For the text-containing cell, return its midpoint in [X, Y] coordinate format. 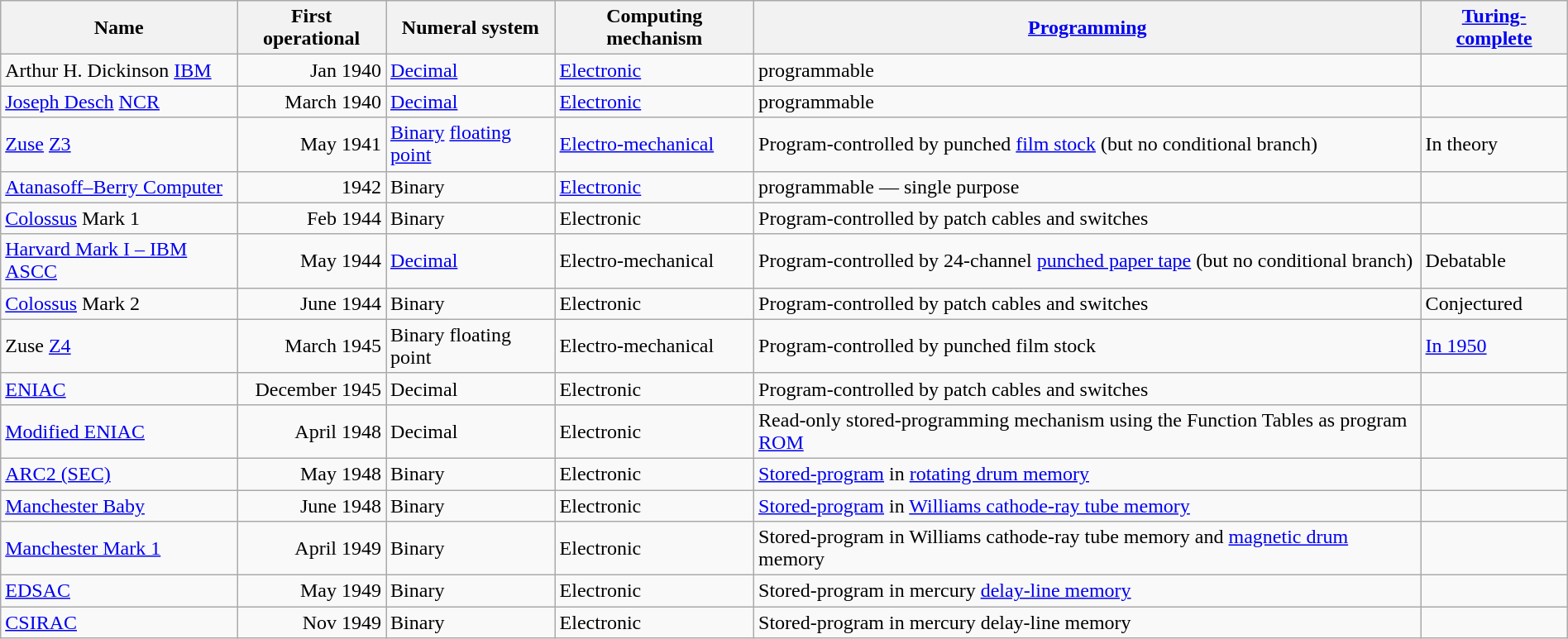
Read-only stored-programming mechanism using the Function Tables as program ROM [1088, 432]
May 1949 [312, 591]
May 1944 [312, 261]
Manchester Baby [119, 505]
April 1948 [312, 432]
EDSAC [119, 591]
In theory [1494, 144]
Program-controlled by punched film stock [1088, 346]
Program-controlled by punched film stock (but no conditional branch) [1088, 144]
March 1945 [312, 346]
Modified ENIAC [119, 432]
June 1948 [312, 505]
Stored-program in Williams cathode-ray tube memory and magnetic drum memory [1088, 549]
Programming [1088, 28]
Debatable [1494, 261]
CSIRAC [119, 622]
Name [119, 28]
December 1945 [312, 389]
In 1950 [1494, 346]
June 1944 [312, 303]
April 1949 [312, 549]
Joseph Desch NCR [119, 102]
Computing mechanism [654, 28]
Program-controlled by 24-channel punched paper tape (but no conditional branch) [1088, 261]
Feb 1944 [312, 218]
May 1948 [312, 474]
Nov 1949 [312, 622]
Zuse Z4 [119, 346]
Jan 1940 [312, 70]
Colossus Mark 1 [119, 218]
Conjectured [1494, 303]
May 1941 [312, 144]
Colossus Mark 2 [119, 303]
Stored-program in Williams cathode-ray tube memory [1088, 505]
Manchester Mark 1 [119, 549]
ARC2 (SEC) [119, 474]
Zuse Z3 [119, 144]
March 1940 [312, 102]
Turing-complete [1494, 28]
1942 [312, 187]
Atanasoff–Berry Computer [119, 187]
Arthur H. Dickinson IBM [119, 70]
ENIAC [119, 389]
Harvard Mark I – IBM ASCC [119, 261]
programmable — single purpose [1088, 187]
Numeral system [471, 28]
First operational [312, 28]
Stored-program in rotating drum memory [1088, 474]
